Pinpoint the cell where the given text exists, returning its [x, y] midpoint coordinate. 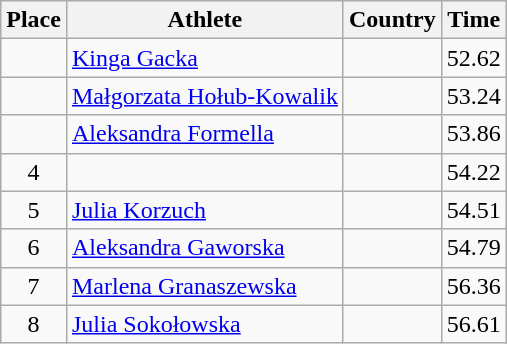
4 [34, 172]
54.79 [474, 248]
8 [34, 324]
6 [34, 248]
54.51 [474, 210]
52.62 [474, 58]
Marlena Granaszewska [204, 286]
Małgorzata Hołub-Kowalik [204, 96]
Julia Korzuch [204, 210]
Country [392, 20]
Place [34, 20]
5 [34, 210]
Julia Sokołowska [204, 324]
54.22 [474, 172]
Athlete [204, 20]
7 [34, 286]
Aleksandra Gaworska [204, 248]
56.36 [474, 286]
56.61 [474, 324]
53.24 [474, 96]
53.86 [474, 134]
Kinga Gacka [204, 58]
Time [474, 20]
Aleksandra Formella [204, 134]
